Scan for the cell matching the given text and deliver its [x, y] coordinate at center. 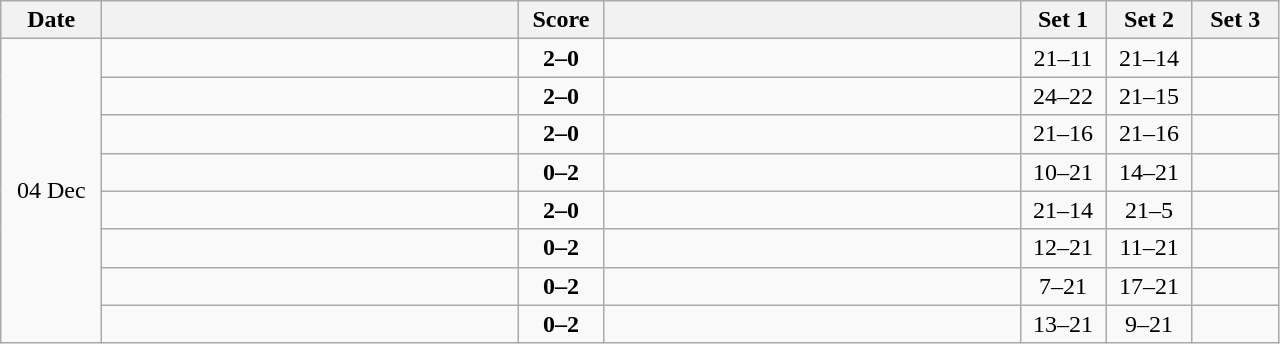
11–21 [1149, 248]
21–5 [1149, 210]
17–21 [1149, 286]
Set 1 [1063, 20]
21–11 [1063, 58]
Score [561, 20]
12–21 [1063, 248]
Set 3 [1235, 20]
10–21 [1063, 172]
21–15 [1149, 96]
24–22 [1063, 96]
7–21 [1063, 286]
Set 2 [1149, 20]
Date [52, 20]
13–21 [1063, 324]
14–21 [1149, 172]
9–21 [1149, 324]
04 Dec [52, 191]
